From the cell containing the given text, extract its center point as (X, Y) coordinate. 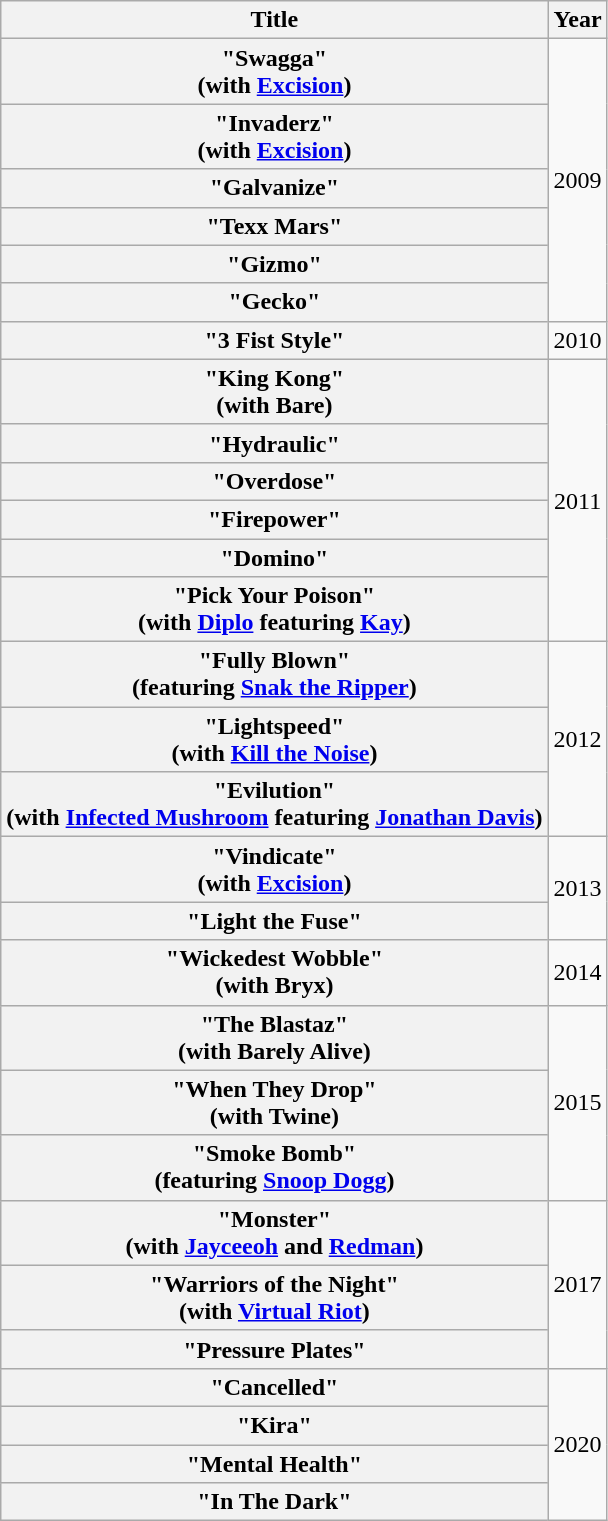
"Monster"(with Jayceeoh and Redman) (274, 1232)
"Fully Blown"(featuring Snak the Ripper) (274, 674)
"Firepower" (274, 519)
2017 (578, 1284)
"Pressure Plates" (274, 1349)
"Evilution"(with Infected Mushroom featuring Jonathan Davis) (274, 804)
"Mental Health" (274, 1463)
Year (578, 20)
"Lightspeed"(with Kill the Noise) (274, 740)
"When They Drop"(with Twine) (274, 1102)
"Cancelled" (274, 1387)
"Galvanize" (274, 188)
2010 (578, 340)
2011 (578, 500)
"Vindicate"(with Excision) (274, 870)
"Smoke Bomb"(featuring Snoop Dogg) (274, 1168)
"Wickedest Wobble"(with Bryx) (274, 972)
2020 (578, 1444)
"Light the Fuse" (274, 921)
"Kira" (274, 1425)
"Domino" (274, 557)
"Pick Your Poison"(with Diplo featuring Kay) (274, 610)
"Gizmo" (274, 264)
2013 (578, 888)
"Swagga"(with Excision) (274, 72)
Title (274, 20)
"In The Dark" (274, 1502)
"Texx Mars" (274, 226)
2015 (578, 1102)
"The Blastaz"(with Barely Alive) (274, 1038)
"Invaderz"(with Excision) (274, 136)
2014 (578, 972)
2012 (578, 740)
"Hydraulic" (274, 443)
"3 Fist Style" (274, 340)
"King Kong"(with Bare) (274, 392)
2009 (578, 180)
"Overdose" (274, 481)
"Warriors of the Night"(with Virtual Riot) (274, 1298)
"Gecko" (274, 302)
